Provide the [x, y] coordinate of the cell's center where the given text is located.  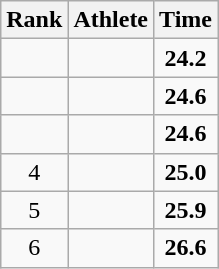
6 [34, 248]
Time [186, 20]
24.2 [186, 58]
25.9 [186, 210]
26.6 [186, 248]
25.0 [186, 172]
Rank [34, 20]
4 [34, 172]
5 [34, 210]
Athlete [111, 20]
